Return [x, y] of the center of cell containing provided text 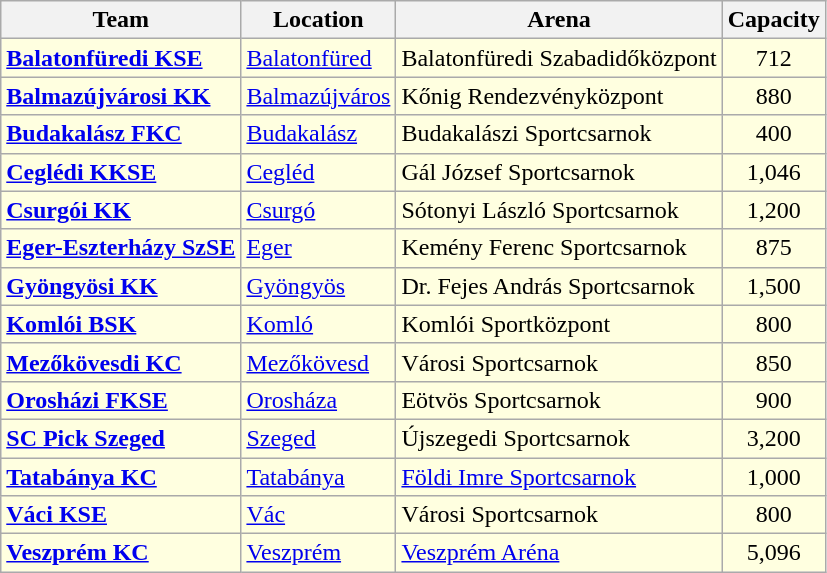
400 [774, 134]
Sótonyi László Sportcsarnok [559, 210]
Mezőkövesd [318, 362]
Tatabánya [318, 477]
Dr. Fejes András Sportcsarnok [559, 286]
1,500 [774, 286]
Veszprém [318, 553]
Szeged [318, 438]
Földi Imre Sportcsarnok [559, 477]
Balmazújváros [318, 96]
Gyöngyösi KK [121, 286]
Csurgói KK [121, 210]
Veszprém Aréna [559, 553]
Tatabánya KC [121, 477]
Vác [318, 515]
Balatonfüredi KSE [121, 58]
Komló [318, 324]
875 [774, 248]
Komlói BSK [121, 324]
1,200 [774, 210]
Budakalászi Sportcsarnok [559, 134]
Eger-Eszterházy SzSE [121, 248]
Orosháza [318, 400]
3,200 [774, 438]
Capacity [774, 20]
Balatonfüred [318, 58]
Komlói Sportközpont [559, 324]
Orosházi FKSE [121, 400]
Eötvös Sportcsarnok [559, 400]
Arena [559, 20]
880 [774, 96]
Eger [318, 248]
Budakalász FKC [121, 134]
Gál József Sportcsarnok [559, 172]
Team [121, 20]
1,000 [774, 477]
Location [318, 20]
900 [774, 400]
850 [774, 362]
Cegléd [318, 172]
Balatonfüredi Szabadidőközpont [559, 58]
Mezőkövesdi KC [121, 362]
Veszprém KC [121, 553]
Balmazújvárosi KK [121, 96]
5,096 [774, 553]
Váci KSE [121, 515]
Újszegedi Sportcsarnok [559, 438]
1,046 [774, 172]
Gyöngyös [318, 286]
712 [774, 58]
Kőnig Rendezvényközpont [559, 96]
Ceglédi KKSE [121, 172]
SC Pick Szeged [121, 438]
Kemény Ferenc Sportcsarnok [559, 248]
Budakalász [318, 134]
Csurgó [318, 210]
